Detect which cell encompasses the target text, then output its [x, y] center coordinate. 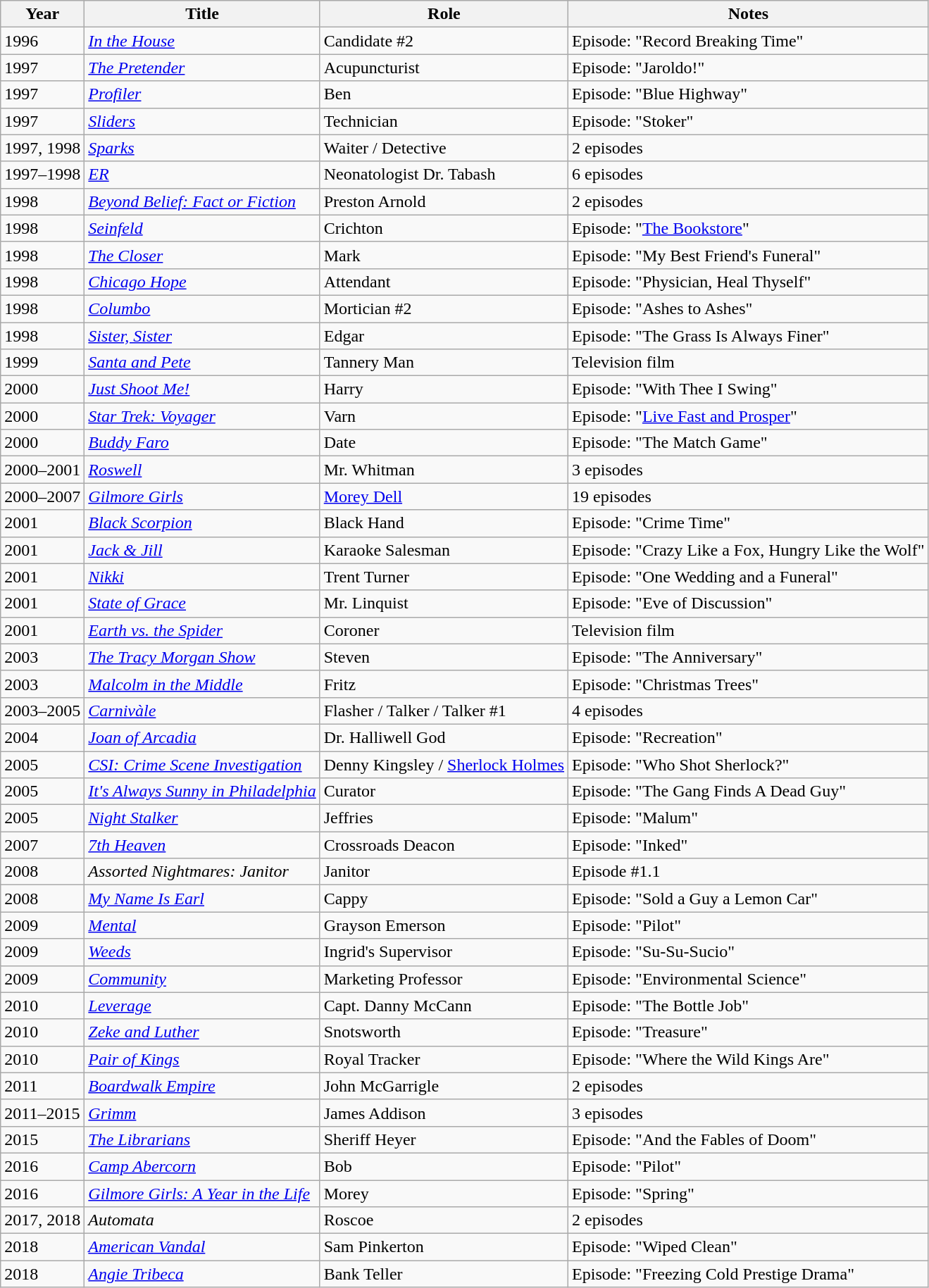
Episode: "Malum" [749, 818]
Neonatologist Dr. Tabash [444, 175]
Episode: "And the Fables of Doom" [749, 1139]
Chicago Hope [202, 282]
Roswell [202, 470]
Crichton [444, 228]
ER [202, 175]
Mark [444, 255]
Varn [444, 416]
Dr. Halliwell God [444, 737]
Episode: "The Grass Is Always Finer" [749, 336]
Star Trek: Voyager [202, 416]
Mortician #2 [444, 308]
Gilmore Girls: A Year in the Life [202, 1194]
Episode: "Wiped Clean" [749, 1247]
Harry [444, 389]
Profiler [202, 94]
Karaoke Salesman [444, 550]
Malcolm in the Middle [202, 684]
1997–1998 [42, 175]
My Name Is Earl [202, 899]
CSI: Crime Scene Investigation [202, 764]
John McGarrigle [444, 1086]
2000–2001 [42, 470]
Episode: "My Best Friend's Funeral" [749, 255]
2007 [42, 845]
19 episodes [749, 496]
Curator [444, 792]
Flasher / Talker / Talker #1 [444, 711]
Morey Dell [444, 496]
In the House [202, 41]
Jack & Jill [202, 550]
Episode: "Environmental Science" [749, 979]
Grimm [202, 1113]
1996 [42, 41]
Black Hand [444, 523]
It's Always Sunny in Philadelphia [202, 792]
2003–2005 [42, 711]
Mental [202, 925]
Earth vs. the Spider [202, 630]
Episode: "Su-Su-Sucio" [749, 952]
Title [202, 14]
Episode: "Crazy Like a Fox, Hungry Like the Wolf" [749, 550]
Sheriff Heyer [444, 1139]
Cappy [444, 899]
6 episodes [749, 175]
Sparks [202, 148]
Carnivàle [202, 711]
Camp Abercorn [202, 1166]
Date [444, 443]
James Addison [444, 1113]
Ben [444, 94]
Episode: "Where the Wild Kings Are" [749, 1059]
Candidate #2 [444, 41]
Denny Kingsley / Sherlock Holmes [444, 764]
Santa and Pete [202, 363]
Royal Tracker [444, 1059]
The Closer [202, 255]
Boardwalk Empire [202, 1086]
Black Scorpion [202, 523]
Columbo [202, 308]
Automata [202, 1220]
2000–2007 [42, 496]
Episode: "Eve of Discussion" [749, 604]
7th Heaven [202, 845]
Episode: "Who Shot Sherlock?" [749, 764]
Tannery Man [444, 363]
Episode: "The Anniversary" [749, 657]
Weeds [202, 952]
Fritz [444, 684]
Episode: "Crime Time" [749, 523]
Gilmore Girls [202, 496]
Technician [444, 121]
Janitor [444, 872]
Morey [444, 1194]
2011 [42, 1086]
Mr. Whitman [444, 470]
Night Stalker [202, 818]
Role [444, 14]
Episode: "One Wedding and a Funeral" [749, 577]
The Librarians [202, 1139]
Episode: "Physician, Heal Thyself" [749, 282]
Ingrid's Supervisor [444, 952]
1999 [42, 363]
1997, 1998 [42, 148]
Steven [444, 657]
Jeffries [444, 818]
Episode: "With Thee I Swing" [749, 389]
The Tracy Morgan Show [202, 657]
Buddy Faro [202, 443]
Episode: "Recreation" [749, 737]
The Pretender [202, 68]
State of Grace [202, 604]
Episode: "Stoker" [749, 121]
Episode: "Freezing Cold Prestige Drama" [749, 1274]
2004 [42, 737]
Episode: "Sold a Guy a Lemon Car" [749, 899]
Episode: "Live Fast and Prosper" [749, 416]
Preston Arnold [444, 201]
Episode: "The Bookstore" [749, 228]
Episode: "The Bottle Job" [749, 1006]
Grayson Emerson [444, 925]
Episode: "Inked" [749, 845]
Edgar [444, 336]
Sister, Sister [202, 336]
Seinfeld [202, 228]
Sliders [202, 121]
Episode: "The Match Game" [749, 443]
Capt. Danny McCann [444, 1006]
Episode: "Christmas Trees" [749, 684]
Episode: "Record Breaking Time" [749, 41]
Attendant [444, 282]
Episode: "Spring" [749, 1194]
Coroner [444, 630]
Episode: "The Gang Finds A Dead Guy" [749, 792]
American Vandal [202, 1247]
Episode: "Blue Highway" [749, 94]
Beyond Belief: Fact or Fiction [202, 201]
Episode #1.1 [749, 872]
Notes [749, 14]
Mr. Linquist [444, 604]
Episode: "Treasure" [749, 1032]
Assorted Nightmares: Janitor [202, 872]
Joan of Arcadia [202, 737]
Waiter / Detective [444, 148]
Episode: "Ashes to Ashes" [749, 308]
Sam Pinkerton [444, 1247]
Year [42, 14]
Bank Teller [444, 1274]
2017, 2018 [42, 1220]
Roscoe [444, 1220]
2015 [42, 1139]
Nikki [202, 577]
Trent Turner [444, 577]
Just Shoot Me! [202, 389]
Bob [444, 1166]
Community [202, 979]
Acupuncturist [444, 68]
Zeke and Luther [202, 1032]
Angie Tribeca [202, 1274]
Episode: "Jaroldo!" [749, 68]
2011–2015 [42, 1113]
Pair of Kings [202, 1059]
Crossroads Deacon [444, 845]
Snotsworth [444, 1032]
4 episodes [749, 711]
Marketing Professor [444, 979]
Leverage [202, 1006]
